Capture the cell that displays the provided text and extract its (x, y) central coordinate. 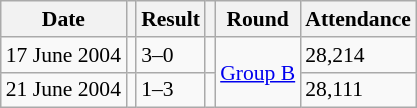
Group B (258, 72)
1–3 (170, 90)
Date (64, 19)
28,214 (358, 55)
Result (170, 19)
3–0 (170, 55)
28,111 (358, 90)
Attendance (358, 19)
Round (258, 19)
21 June 2004 (64, 90)
17 June 2004 (64, 55)
